From the cell containing the given text, extract its center point as [X, Y] coordinate. 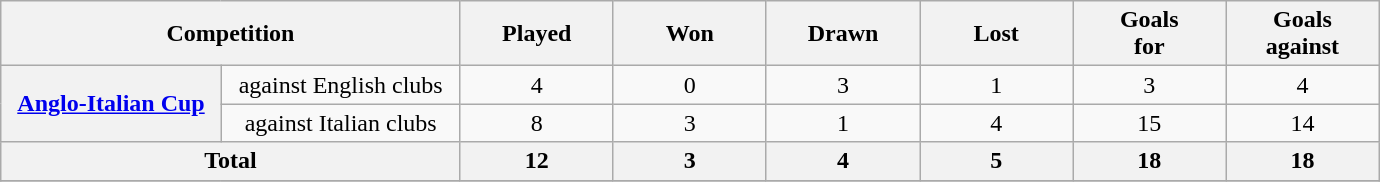
against English clubs [340, 85]
8 [536, 123]
0 [690, 85]
Goalsfor [1150, 34]
Goalsagainst [1302, 34]
5 [996, 161]
Lost [996, 34]
14 [1302, 123]
12 [536, 161]
Played [536, 34]
Drawn [842, 34]
against Italian clubs [340, 123]
Total [230, 161]
15 [1150, 123]
Anglo-Italian Cup [111, 104]
Competition [230, 34]
Won [690, 34]
